From the cell containing the given text, extract its center point as (x, y) coordinate. 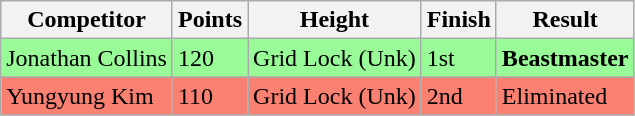
1st (458, 58)
Eliminated (565, 96)
110 (210, 96)
Yungyung Kim (87, 96)
2nd (458, 96)
Finish (458, 20)
Result (565, 20)
Beastmaster (565, 58)
Competitor (87, 20)
120 (210, 58)
Height (335, 20)
Jonathan Collins (87, 58)
Points (210, 20)
